Return (x, y) of the center of cell containing provided text 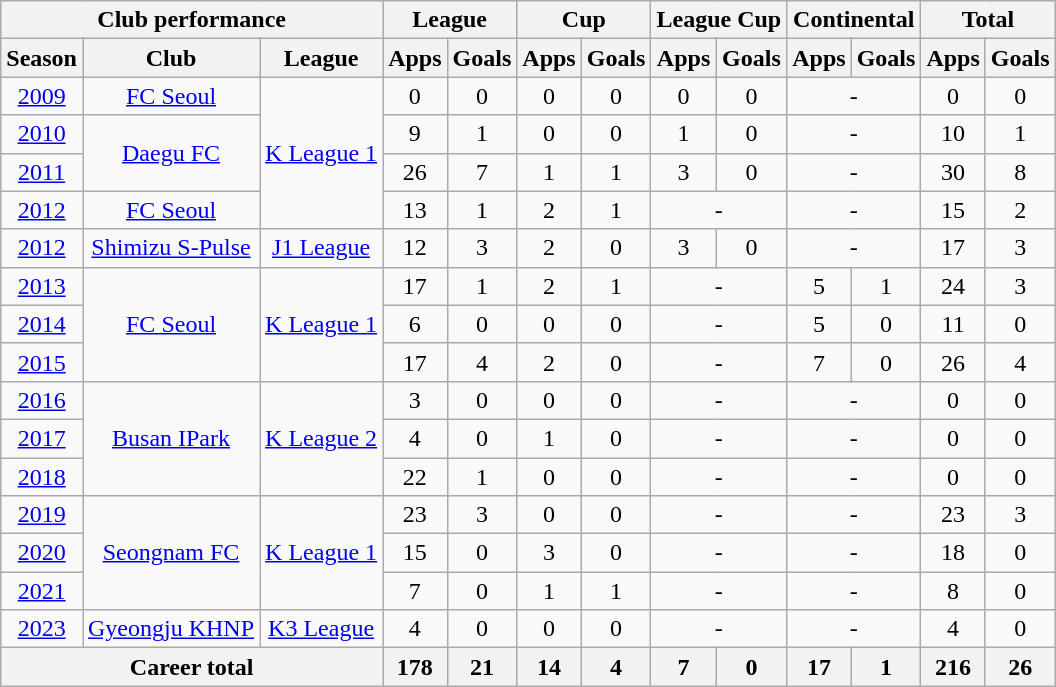
K3 League (322, 629)
30 (953, 172)
22 (415, 477)
2010 (42, 134)
216 (953, 667)
10 (953, 134)
K League 2 (322, 438)
Cup (584, 20)
Shimizu S-Pulse (170, 248)
Season (42, 58)
2013 (42, 286)
J1 League (322, 248)
2019 (42, 515)
2011 (42, 172)
18 (953, 553)
2023 (42, 629)
Busan IPark (170, 438)
Club performance (192, 20)
6 (415, 324)
2009 (42, 96)
League Cup (719, 20)
13 (415, 210)
Total (988, 20)
21 (482, 667)
9 (415, 134)
2021 (42, 591)
2017 (42, 438)
Daegu FC (170, 153)
2016 (42, 400)
2014 (42, 324)
Gyeongju KHNP (170, 629)
Career total (192, 667)
11 (953, 324)
12 (415, 248)
Club (170, 58)
2018 (42, 477)
Seongnam FC (170, 553)
14 (549, 667)
2015 (42, 362)
24 (953, 286)
Continental (854, 20)
2020 (42, 553)
178 (415, 667)
